Identify which cell holds the provided text, then report its (x, y) central coordinate. 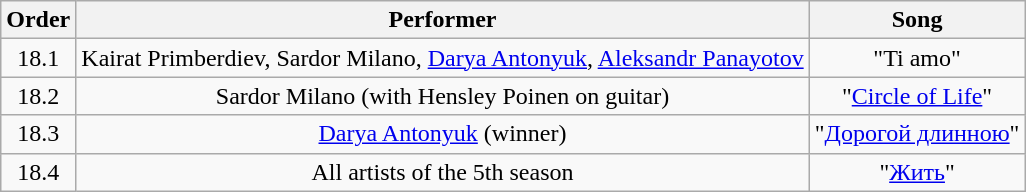
"Жить" (917, 172)
18.4 (38, 172)
"Дорогой длинною" (917, 134)
18.2 (38, 96)
Performer (442, 20)
Order (38, 20)
18.1 (38, 58)
All artists of the 5th season (442, 172)
Kairat Primberdiev, Sardor Milano, Darya Antonyuk, Aleksandr Panayotov (442, 58)
Darya Antonyuk (winner) (442, 134)
18.3 (38, 134)
"Ti amo" (917, 58)
"Circle of Life" (917, 96)
Sardor Milano (with Hensley Poinen on guitar) (442, 96)
Song (917, 20)
